Output the [x, y] coordinate of the center of the cell containing the given text.  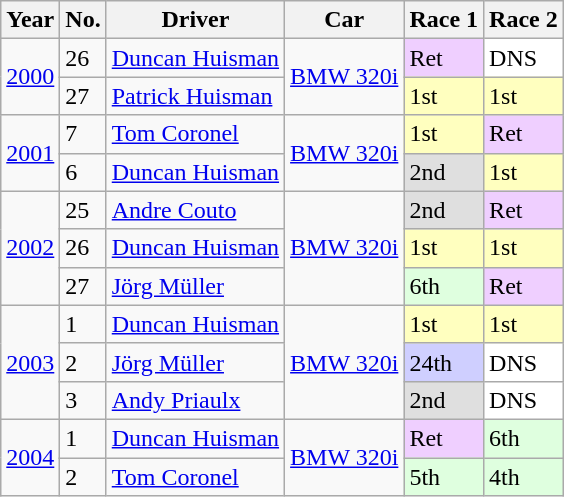
2004 [30, 457]
25 [83, 210]
Andy Priaulx [195, 400]
2003 [30, 362]
Andre Couto [195, 210]
No. [83, 20]
2001 [30, 153]
Race 1 [444, 20]
Car [344, 20]
Driver [195, 20]
2000 [30, 77]
Race 2 [524, 20]
2002 [30, 248]
3 [83, 400]
7 [83, 134]
Year [30, 20]
5th [444, 477]
24th [444, 362]
6 [83, 172]
Patrick Huisman [195, 96]
4th [524, 477]
